Capture the cell that displays the provided text and extract its [X, Y] central coordinate. 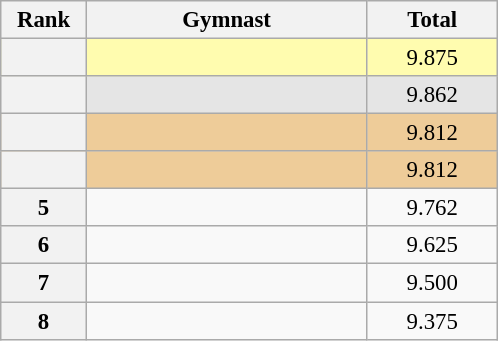
9.762 [432, 208]
Total [432, 20]
7 [44, 283]
9.875 [432, 58]
9.625 [432, 245]
Gymnast [226, 20]
Rank [44, 20]
9.375 [432, 321]
5 [44, 208]
6 [44, 245]
9.862 [432, 95]
9.500 [432, 283]
8 [44, 321]
